Determine the (x, y) coordinate at the center of the cell enclosing the given text.  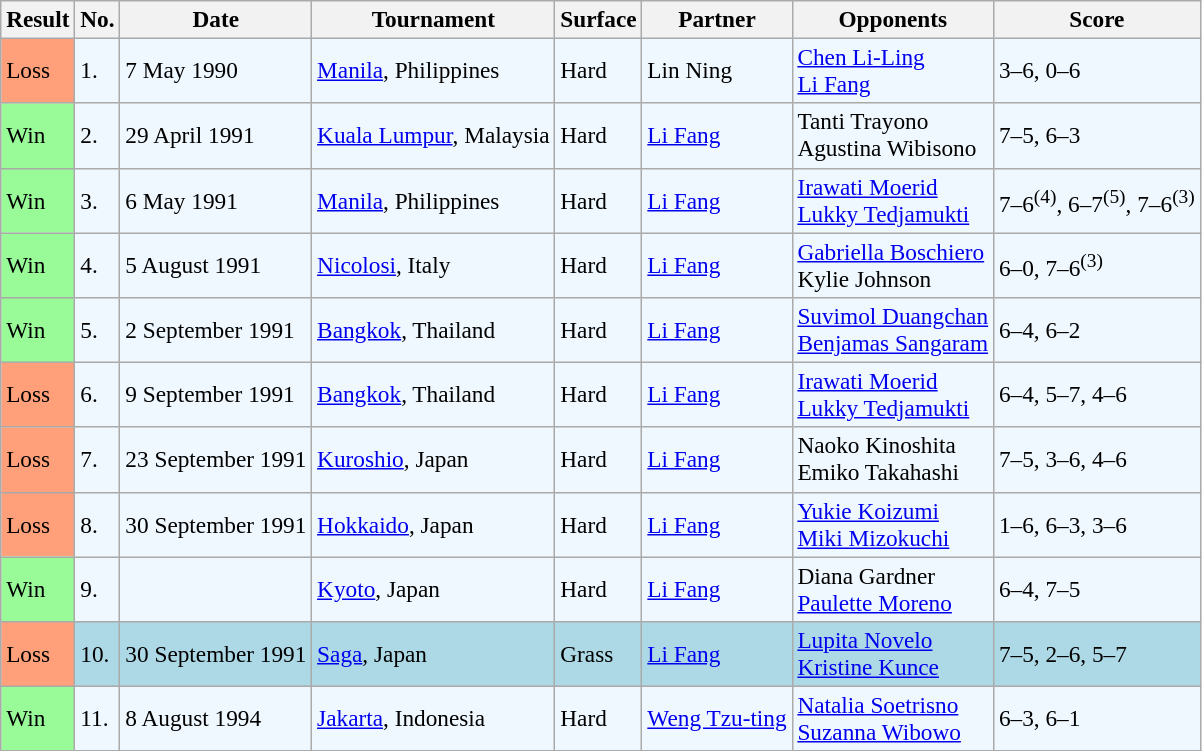
Naoko Kinoshita Emiko Takahashi (892, 460)
7 May 1990 (216, 70)
Lin Ning (717, 70)
23 September 1991 (216, 460)
5. (98, 330)
No. (98, 19)
11. (98, 718)
Natalia Soetrisno Suzanna Wibowo (892, 718)
9. (98, 588)
8 August 1994 (216, 718)
Date (216, 19)
7–5, 2–6, 5–7 (1096, 654)
Diana Gardner Paulette Moreno (892, 588)
7. (98, 460)
9 September 1991 (216, 394)
6 May 1991 (216, 200)
Kyoto, Japan (434, 588)
Suvimol Duangchan Benjamas Sangaram (892, 330)
Weng Tzu-ting (717, 718)
4. (98, 264)
7–5, 3–6, 4–6 (1096, 460)
Kuala Lumpur, Malaysia (434, 136)
Lupita Novelo Kristine Kunce (892, 654)
2. (98, 136)
Score (1096, 19)
6–3, 6–1 (1096, 718)
Yukie Koizumi Miki Mizokuchi (892, 524)
6–4, 5–7, 4–6 (1096, 394)
6–4, 7–5 (1096, 588)
3. (98, 200)
3–6, 0–6 (1096, 70)
2 September 1991 (216, 330)
Jakarta, Indonesia (434, 718)
6–4, 6–2 (1096, 330)
Chen Li-Ling Li Fang (892, 70)
Surface (598, 19)
7–5, 6–3 (1096, 136)
Gabriella Boschiero Kylie Johnson (892, 264)
1–6, 6–3, 3–6 (1096, 524)
Grass (598, 654)
1. (98, 70)
Partner (717, 19)
Result (38, 19)
Tournament (434, 19)
Nicolosi, Italy (434, 264)
Tanti Trayono Agustina Wibisono (892, 136)
7–6(4), 6–7(5), 7–6(3) (1096, 200)
5 August 1991 (216, 264)
29 April 1991 (216, 136)
Hokkaido, Japan (434, 524)
6–0, 7–6(3) (1096, 264)
Kuroshio, Japan (434, 460)
8. (98, 524)
10. (98, 654)
Saga, Japan (434, 654)
Opponents (892, 19)
6. (98, 394)
